For the text-containing cell, return its midpoint in (x, y) coordinate format. 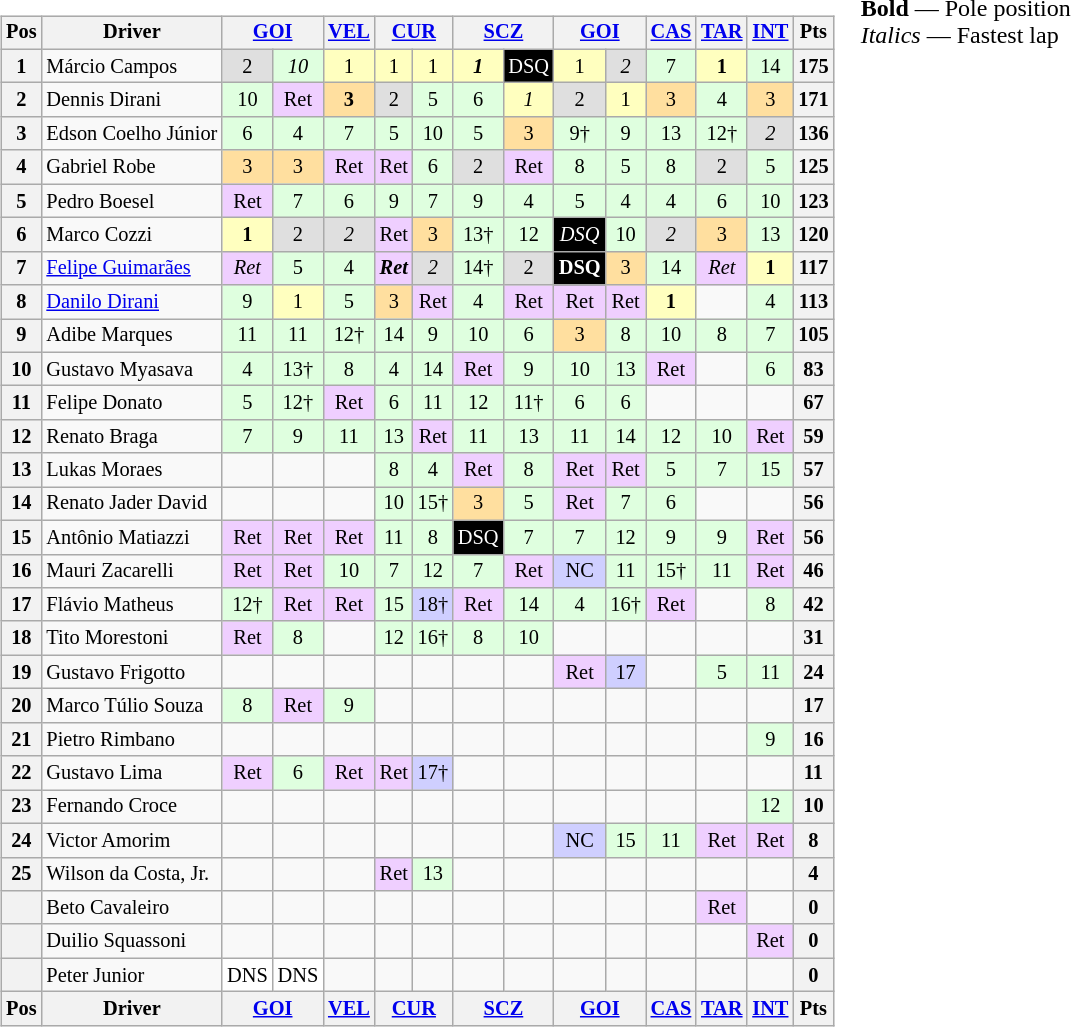
Gustavo Myasava (132, 369)
Dennis Dirani (132, 100)
11† (528, 403)
18† (433, 605)
31 (813, 638)
20 (21, 706)
21 (21, 739)
Pedro Boesel (132, 201)
120 (813, 235)
Victor Amorim (132, 840)
Renato Braga (132, 437)
136 (813, 134)
Fernando Croce (132, 807)
Márcio Campos (132, 66)
59 (813, 437)
Gustavo Lima (132, 773)
Beto Cavaleiro (132, 908)
23 (21, 807)
Antônio Matiazzi (132, 537)
Danilo Dirani (132, 302)
Marco Cozzi (132, 235)
Flávio Matheus (132, 605)
Gustavo Frigotto (132, 672)
19 (21, 672)
22 (21, 773)
57 (813, 470)
Tito Morestoni (132, 638)
175 (813, 66)
Peter Junior (132, 975)
Pietro Rimbano (132, 739)
17† (433, 773)
171 (813, 100)
105 (813, 336)
125 (813, 167)
42 (813, 605)
Edson Coelho Júnior (132, 134)
Gabriel Robe (132, 167)
113 (813, 302)
Marco Túlio Souza (132, 706)
83 (813, 369)
9† (580, 134)
Felipe Guimarães (132, 268)
Renato Jader David (132, 504)
25 (21, 874)
Mauri Zacarelli (132, 571)
117 (813, 268)
Felipe Donato (132, 403)
14† (478, 268)
Adibe Marques (132, 336)
18 (21, 638)
Duilio Squassoni (132, 941)
46 (813, 571)
Lukas Moraes (132, 470)
67 (813, 403)
Wilson da Costa, Jr. (132, 874)
123 (813, 201)
